Return the [X, Y] coordinate for the center point of the cell that contains the specified text.  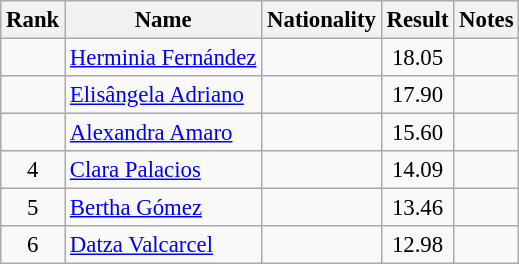
13.46 [418, 208]
6 [33, 245]
Elisângela Adriano [164, 95]
Clara Palacios [164, 170]
12.98 [418, 245]
5 [33, 208]
Bertha Gómez [164, 208]
Alexandra Amaro [164, 133]
17.90 [418, 95]
Rank [33, 20]
14.09 [418, 170]
Datza Valcarcel [164, 245]
Name [164, 20]
Result [418, 20]
18.05 [418, 58]
Herminia Fernández [164, 58]
Notes [486, 20]
15.60 [418, 133]
4 [33, 170]
Nationality [322, 20]
